Output the (x, y) coordinate of the center of the cell containing the given text.  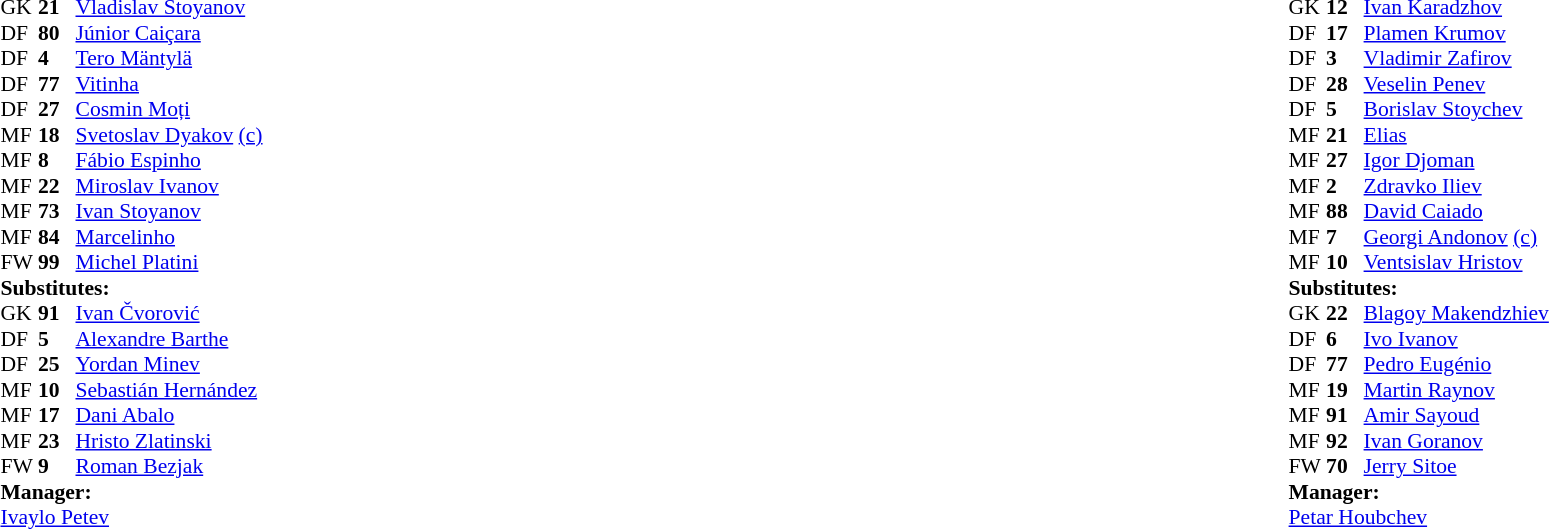
3 (1345, 59)
23 (57, 441)
Svetoslav Dyakov (c) (170, 135)
Roman Bezjak (170, 467)
6 (1345, 339)
Georgi Andonov (c) (1456, 237)
Marcelinho (170, 237)
19 (1345, 390)
Martin Raynov (1456, 390)
Tero Mäntylä (170, 59)
Alexandre Barthe (170, 339)
70 (1345, 467)
25 (57, 365)
Plamen Krumov (1456, 33)
9 (57, 467)
2 (1345, 186)
73 (57, 211)
Ivan Goranov (1456, 441)
84 (57, 237)
Miroslav Ivanov (170, 186)
Vitinha (170, 84)
Ivo Ivanov (1456, 339)
80 (57, 33)
21 (1345, 135)
Júnior Caiçara (170, 33)
99 (57, 263)
Amir Sayoud (1456, 415)
Hristo Zlatinski (170, 441)
Ventsislav Hristov (1456, 263)
4 (57, 59)
Ivan Čvorović (170, 313)
Sebastián Hernández (170, 390)
Blagoy Makendzhiev (1456, 313)
28 (1345, 84)
Igor Djoman (1456, 161)
7 (1345, 237)
Cosmin Moți (170, 109)
18 (57, 135)
Veselin Penev (1456, 84)
Vladimir Zafirov (1456, 59)
Elias (1456, 135)
David Caiado (1456, 211)
Michel Platini (170, 263)
Ivan Stoyanov (170, 211)
88 (1345, 211)
Yordan Minev (170, 365)
Zdravko Iliev (1456, 186)
Dani Abalo (170, 415)
Jerry Sitoe (1456, 467)
8 (57, 161)
Borislav Stoychev (1456, 109)
Fábio Espinho (170, 161)
92 (1345, 441)
Pedro Eugénio (1456, 365)
